Determine the (x, y) coordinate at the center of the cell enclosing the given text.  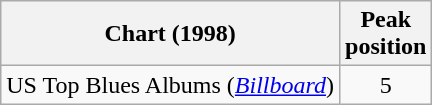
US Top Blues Albums (Billboard) (170, 85)
5 (386, 85)
Chart (1998) (170, 34)
Peakposition (386, 34)
